Find where the given text appears and provide that cell's center as (x, y) coordinate. 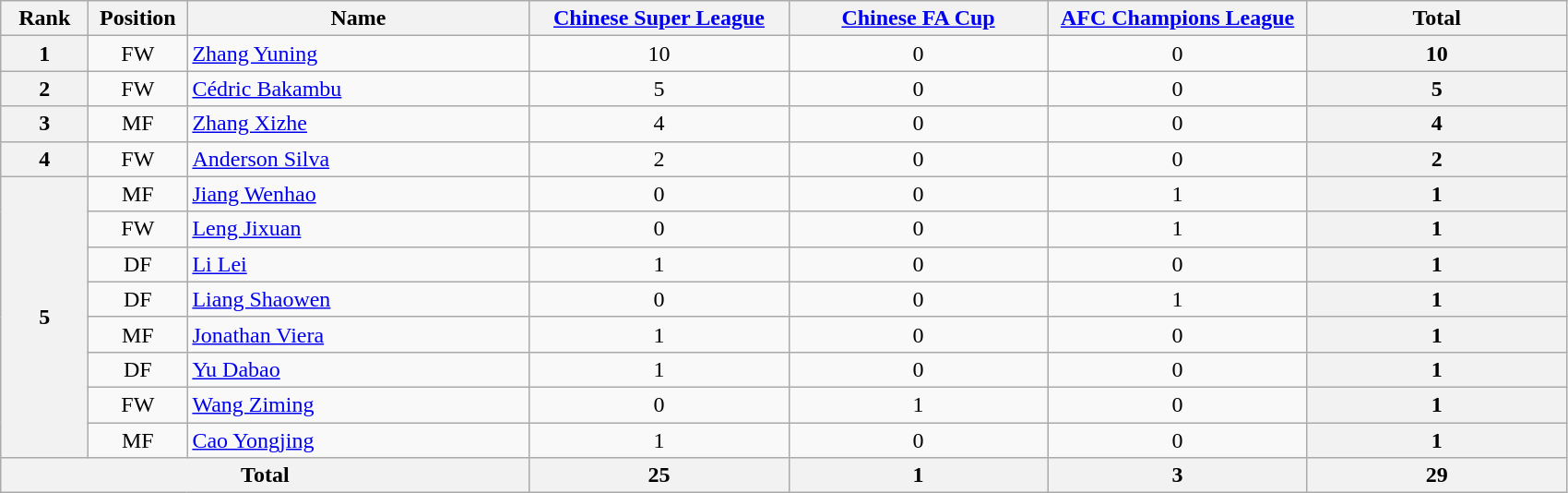
Zhang Yuning (358, 54)
Jiang Wenhao (358, 194)
Chinese FA Cup (919, 18)
Jonathan Viera (358, 334)
Wang Ziming (358, 404)
29 (1437, 475)
AFC Champions League (1177, 18)
Cao Yongjing (358, 440)
Name (358, 18)
Chinese Super League (659, 18)
Li Lei (358, 264)
Leng Jixuan (358, 229)
Rank (44, 18)
Zhang Xizhe (358, 124)
Position (138, 18)
Cédric Bakambu (358, 89)
Liang Shaowen (358, 299)
25 (659, 475)
Yu Dabao (358, 369)
Anderson Silva (358, 159)
